Search for the cell housing the specified text and yield its [x, y] center coordinate. 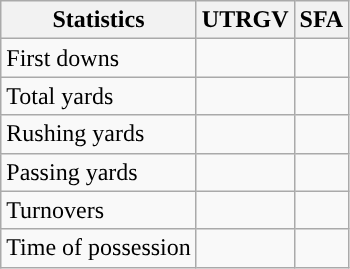
Passing yards [99, 172]
Time of possession [99, 248]
Rushing yards [99, 134]
Turnovers [99, 210]
Statistics [99, 20]
First downs [99, 58]
SFA [322, 20]
Total yards [99, 96]
UTRGV [245, 20]
